From the cell containing the given text, extract its center point as (X, Y) coordinate. 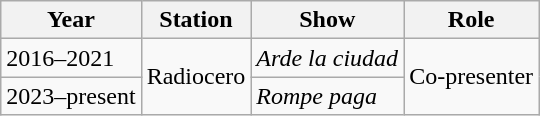
Arde la ciudad (328, 58)
Station (196, 20)
Radiocero (196, 77)
Show (328, 20)
2023–present (71, 96)
Rompe paga (328, 96)
2016–2021 (71, 58)
Co-presenter (472, 77)
Role (472, 20)
Year (71, 20)
